Identify which cell holds the provided text, then report its (x, y) central coordinate. 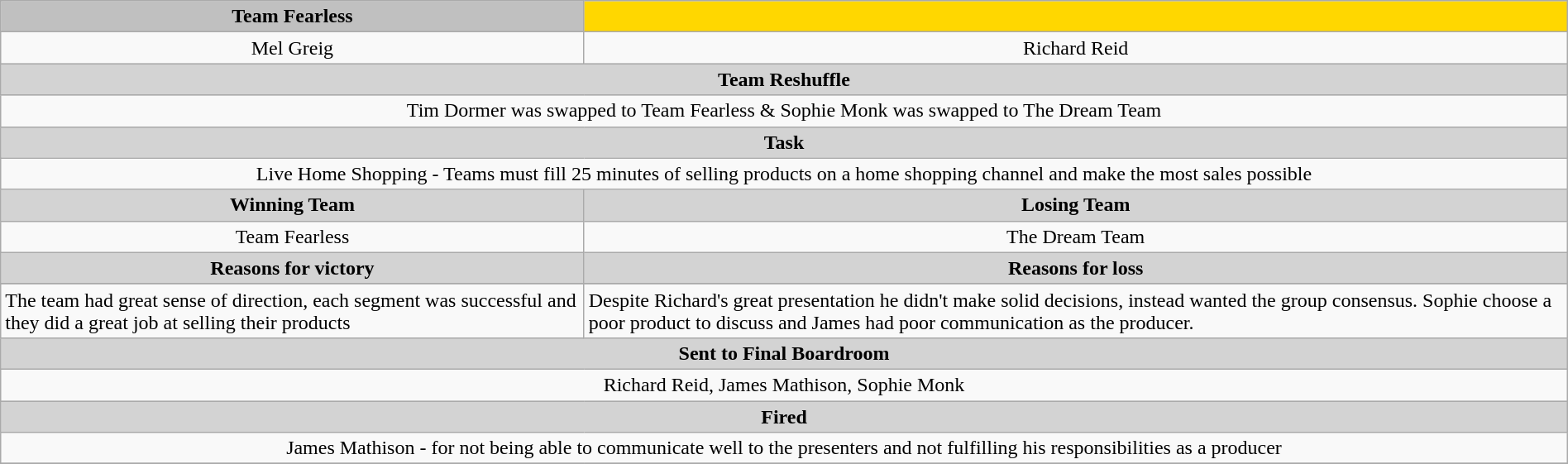
Tim Dormer was swapped to Team Fearless & Sophie Monk was swapped to The Dream Team (784, 111)
Reasons for victory (293, 268)
Richard Reid (1075, 48)
Reasons for loss (1075, 268)
Losing Team (1075, 205)
Fired (784, 416)
Task (784, 142)
The Dream Team (1075, 237)
Richard Reid, James Mathison, Sophie Monk (784, 385)
Sent to Final Boardroom (784, 353)
Team Reshuffle (784, 79)
Live Home Shopping - Teams must fill 25 minutes of selling products on a home shopping channel and make the most sales possible (784, 174)
James Mathison - for not being able to communicate well to the presenters and not fulfilling his responsibilities as a producer (784, 448)
The team had great sense of direction, each segment was successful and they did a great job at selling their products (293, 311)
Mel Greig (293, 48)
Winning Team (293, 205)
